Output the [x, y] coordinate of the center of the cell containing the given text.  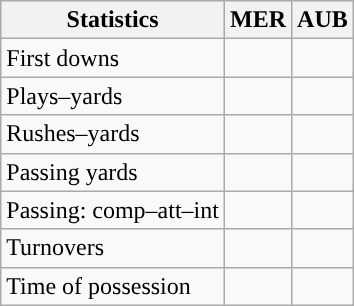
First downs [113, 58]
Turnovers [113, 248]
MER [258, 20]
Rushes–yards [113, 134]
Statistics [113, 20]
AUB [323, 20]
Plays–yards [113, 96]
Time of possession [113, 286]
Passing yards [113, 172]
Passing: comp–att–int [113, 210]
